Search for the cell housing the specified text and yield its (X, Y) center coordinate. 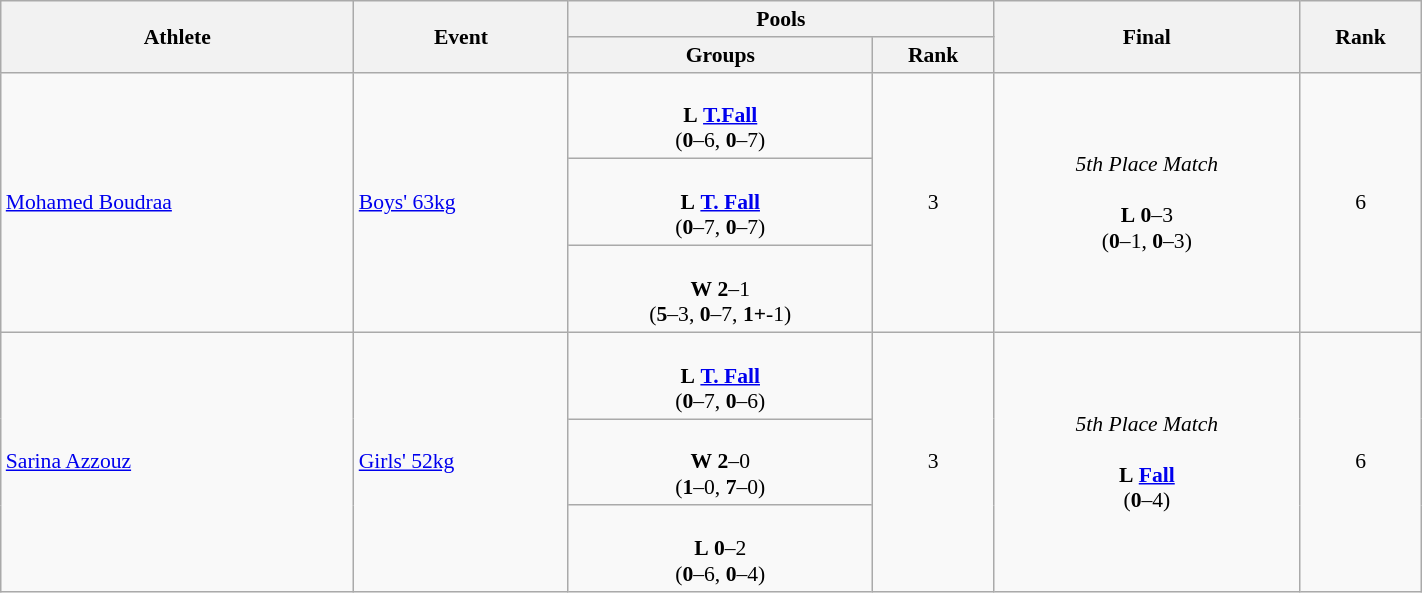
5th Place MatchL 0–3(0–1, 0–3) (1147, 202)
L T.Fall(0–6, 0–7) (720, 116)
W 2–1(5–3, 0–7, 1+-1) (720, 290)
Sarina Azzouz (178, 462)
W 2–0(1–0, 7–0) (720, 462)
L T. Fall(0–7, 0–6) (720, 376)
Athlete (178, 36)
L 0–2(0–6, 0–4) (720, 550)
Event (461, 36)
Girls' 52kg (461, 462)
L T. Fall(0–7, 0–7) (720, 202)
5th Place MatchL Fall(0–4) (1147, 462)
Groups (720, 55)
Final (1147, 36)
Mohamed Boudraa (178, 202)
Pools (781, 19)
Boys' 63kg (461, 202)
